Pinpoint the cell where the given text exists, returning its (X, Y) midpoint coordinate. 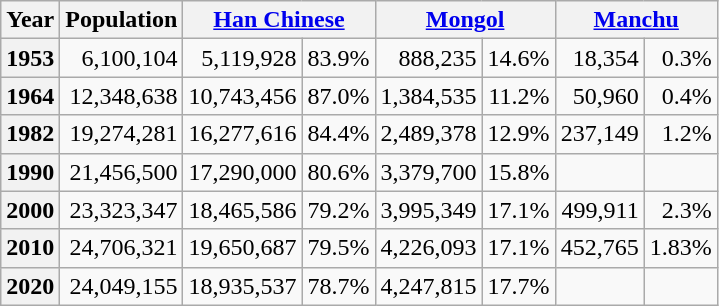
84.4% (338, 134)
2.3% (680, 210)
4,226,093 (428, 248)
15.8% (518, 172)
2000 (30, 210)
237,149 (600, 134)
1953 (30, 58)
Manchu (636, 20)
3,379,700 (428, 172)
19,650,687 (242, 248)
0.3% (680, 58)
0.4% (680, 96)
18,935,537 (242, 286)
24,049,155 (122, 286)
2010 (30, 248)
Han Chinese (279, 20)
79.5% (338, 248)
5,119,928 (242, 58)
87.0% (338, 96)
78.7% (338, 286)
4,247,815 (428, 286)
17,290,000 (242, 172)
499,911 (600, 210)
18,354 (600, 58)
24,706,321 (122, 248)
2020 (30, 286)
17.7% (518, 286)
12.9% (518, 134)
2,489,378 (428, 134)
1.2% (680, 134)
1990 (30, 172)
12,348,638 (122, 96)
Year (30, 20)
83.9% (338, 58)
6,100,104 (122, 58)
79.2% (338, 210)
80.6% (338, 172)
3,995,349 (428, 210)
16,277,616 (242, 134)
1,384,535 (428, 96)
14.6% (518, 58)
Mongol (465, 20)
18,465,586 (242, 210)
23,323,347 (122, 210)
50,960 (600, 96)
10,743,456 (242, 96)
1964 (30, 96)
11.2% (518, 96)
19,274,281 (122, 134)
21,456,500 (122, 172)
888,235 (428, 58)
452,765 (600, 248)
Population (122, 20)
1982 (30, 134)
1.83% (680, 248)
